Return the (x, y) coordinate for the center point of the cell that contains the specified text.  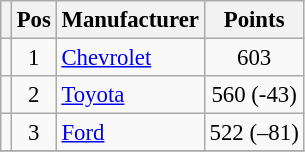
Chevrolet (130, 58)
603 (254, 58)
Pos (34, 20)
Toyota (130, 95)
Ford (130, 133)
Manufacturer (130, 20)
Points (254, 20)
3 (34, 133)
522 (–81) (254, 133)
560 (-43) (254, 95)
2 (34, 95)
1 (34, 58)
